Search for the cell housing the specified text and yield its (x, y) center coordinate. 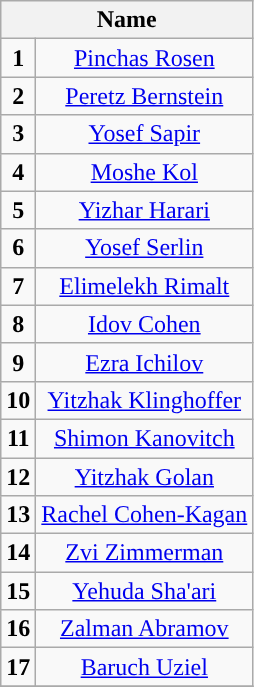
Peretz Bernstein (144, 96)
8 (18, 324)
Yehuda Sha'ari (144, 591)
Yizhar Harari (144, 210)
2 (18, 96)
Yitzhak Golan (144, 477)
5 (18, 210)
15 (18, 591)
17 (18, 667)
Shimon Kanovitch (144, 438)
14 (18, 553)
Idov Cohen (144, 324)
16 (18, 629)
11 (18, 438)
10 (18, 400)
Pinchas Rosen (144, 58)
Ezra Ichilov (144, 362)
6 (18, 248)
Moshe Kol (144, 172)
Yosef Serlin (144, 248)
Yosef Sapir (144, 134)
Zvi Zimmerman (144, 553)
Name (127, 20)
1 (18, 58)
7 (18, 286)
9 (18, 362)
Yitzhak Klinghoffer (144, 400)
4 (18, 172)
Rachel Cohen-Kagan (144, 515)
13 (18, 515)
Elimelekh Rimalt (144, 286)
3 (18, 134)
Zalman Abramov (144, 629)
Baruch Uziel (144, 667)
12 (18, 477)
